From the cell containing the given text, extract its center point as (x, y) coordinate. 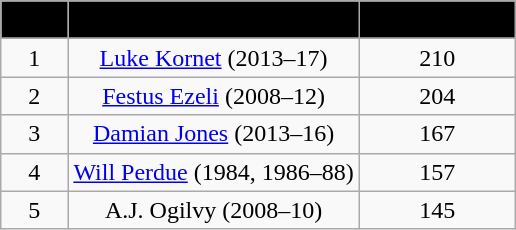
Career Blocks (437, 20)
167 (437, 134)
A.J. Ogilvy (2008–10) (214, 210)
204 (437, 96)
2 (34, 96)
Damian Jones (2013–16) (214, 134)
4 (34, 172)
145 (437, 210)
Rank (34, 20)
Festus Ezeli (2008–12) (214, 96)
Will Perdue (1984, 1986–88) (214, 172)
157 (437, 172)
Luke Kornet (2013–17) (214, 58)
3 (34, 134)
1 (34, 58)
Player (214, 20)
210 (437, 58)
5 (34, 210)
